Return [X, Y] of the center of cell containing provided text 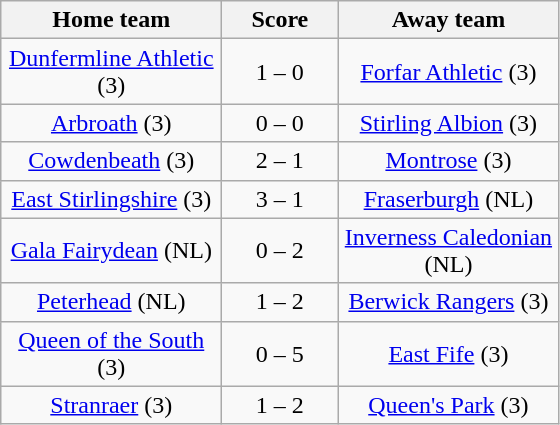
Score [280, 20]
Stirling Albion (3) [448, 123]
Cowdenbeath (3) [112, 161]
Gala Fairydean (NL) [112, 250]
Inverness Caledonian (NL) [448, 250]
0 – 5 [280, 354]
Queen of the South (3) [112, 354]
Fraserburgh (NL) [448, 199]
1 – 0 [280, 72]
East Fife (3) [448, 354]
Forfar Athletic (3) [448, 72]
Away team [448, 20]
Queen's Park (3) [448, 405]
0 – 2 [280, 250]
Home team [112, 20]
2 – 1 [280, 161]
East Stirlingshire (3) [112, 199]
Stranraer (3) [112, 405]
Peterhead (NL) [112, 302]
Berwick Rangers (3) [448, 302]
0 – 0 [280, 123]
3 – 1 [280, 199]
Montrose (3) [448, 161]
Arbroath (3) [112, 123]
Dunfermline Athletic (3) [112, 72]
